Capture the cell that displays the provided text and extract its (X, Y) central coordinate. 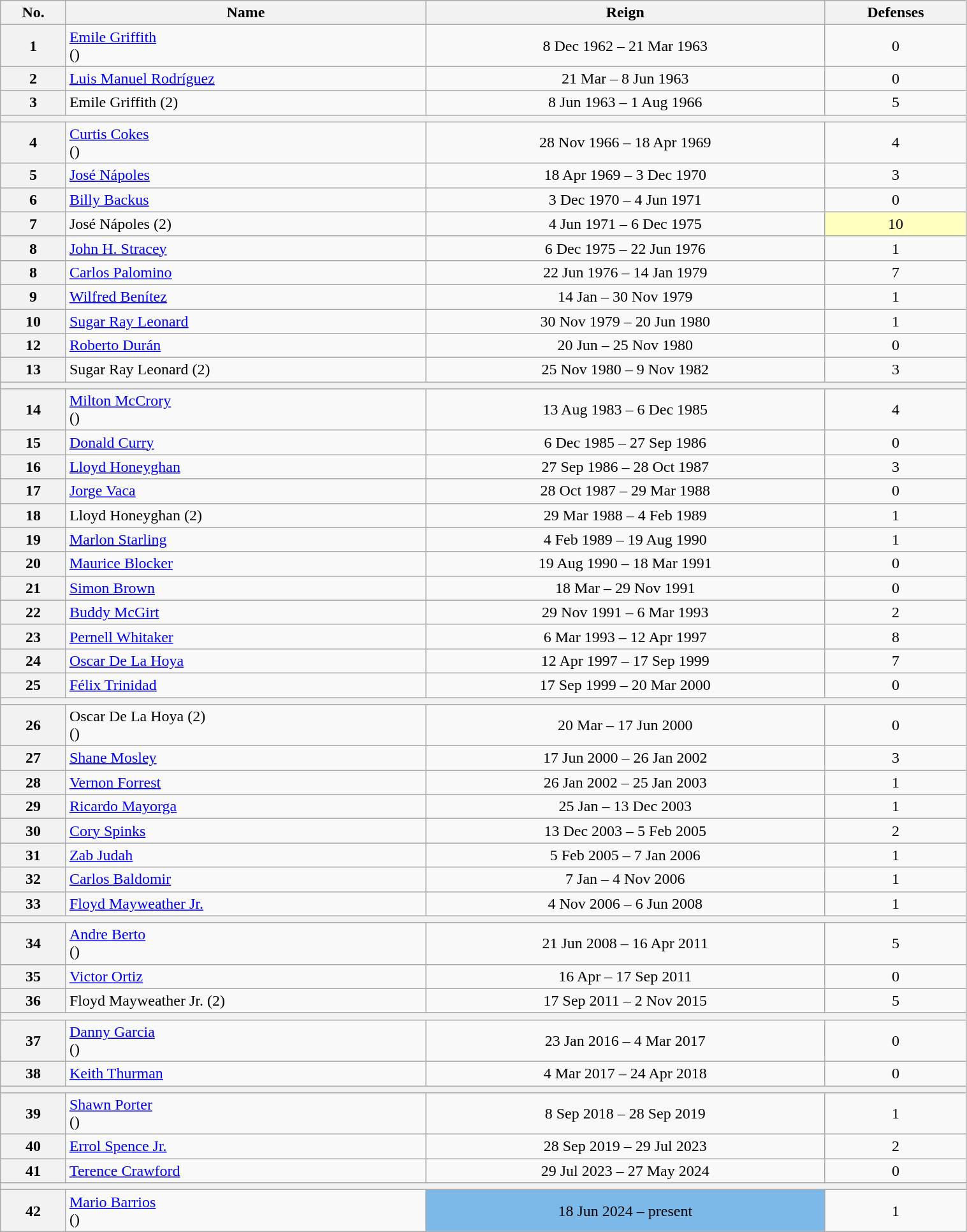
Félix Trinidad (245, 685)
14 (33, 409)
4 Feb 1989 – 19 Aug 1990 (625, 539)
23 Jan 2016 – 4 Mar 2017 (625, 1041)
Shane Mosley (245, 758)
25 Nov 1980 – 9 Nov 1982 (625, 370)
Reign (625, 13)
Maurice Blocker (245, 564)
Lloyd Honeyghan (245, 467)
30 Nov 1979 – 20 Jun 1980 (625, 321)
29 (33, 807)
Errol Spence Jr. (245, 1147)
6 (33, 200)
Marlon Starling (245, 539)
16 Apr – 17 Sep 2011 (625, 976)
Ricardo Mayorga (245, 807)
32 (33, 879)
Floyd Mayweather Jr. (245, 904)
36 (33, 1001)
16 (33, 467)
20 Jun – 25 Nov 1980 (625, 346)
39 (33, 1113)
13 Aug 1983 – 6 Dec 1985 (625, 409)
29 Nov 1991 – 6 Mar 1993 (625, 612)
No. (33, 13)
Roberto Durán (245, 346)
22 (33, 612)
12 Apr 1997 – 17 Sep 1999 (625, 661)
Lloyd Honeyghan (2) (245, 515)
20 Mar – 17 Jun 2000 (625, 726)
Buddy McGirt (245, 612)
18 Apr 1969 – 3 Dec 1970 (625, 175)
28 (33, 782)
37 (33, 1041)
38 (33, 1073)
21 Mar – 8 Jun 1963 (625, 78)
Sugar Ray Leonard (2) (245, 370)
Carlos Palomino (245, 272)
6 Dec 1985 – 27 Sep 1986 (625, 443)
Oscar De La Hoya (245, 661)
Pernell Whitaker (245, 636)
35 (33, 976)
Simon Brown (245, 588)
15 (33, 443)
Zab Judah (245, 855)
Milton McCrory() (245, 409)
41 (33, 1171)
22 Jun 1976 – 14 Jan 1979 (625, 272)
25 Jan – 13 Dec 2003 (625, 807)
29 Mar 1988 – 4 Feb 1989 (625, 515)
8 Sep 2018 – 28 Sep 2019 (625, 1113)
Andre Berto() (245, 944)
19 (33, 539)
27 (33, 758)
40 (33, 1147)
Keith Thurman (245, 1073)
21 Jun 2008 – 16 Apr 2011 (625, 944)
18 Mar – 29 Nov 1991 (625, 588)
17 Sep 2011 – 2 Nov 2015 (625, 1001)
26 Jan 2002 – 25 Jan 2003 (625, 782)
19 Aug 1990 – 18 Mar 1991 (625, 564)
14 Jan – 30 Nov 1979 (625, 297)
Donald Curry (245, 443)
13 Dec 2003 – 5 Feb 2005 (625, 831)
Sugar Ray Leonard (245, 321)
28 Nov 1966 – 18 Apr 1969 (625, 143)
Floyd Mayweather Jr. (2) (245, 1001)
Mario Barrios() (245, 1210)
28 Oct 1987 – 29 Mar 1988 (625, 491)
3 Dec 1970 – 4 Jun 1971 (625, 200)
Vernon Forrest (245, 782)
Victor Ortiz (245, 976)
José Nápoles (2) (245, 224)
25 (33, 685)
13 (33, 370)
4 Jun 1971 – 6 Dec 1975 (625, 224)
8 Jun 1963 – 1 Aug 1966 (625, 103)
Danny Garcia() (245, 1041)
6 Dec 1975 – 22 Jun 1976 (625, 248)
4 Mar 2017 – 24 Apr 2018 (625, 1073)
21 (33, 588)
7 Jan – 4 Nov 2006 (625, 879)
Terence Crawford (245, 1171)
26 (33, 726)
17 Sep 1999 – 20 Mar 2000 (625, 685)
24 (33, 661)
Curtis Cokes() (245, 143)
John H. Stracey (245, 248)
Name (245, 13)
34 (33, 944)
8 Dec 1962 – 21 Mar 1963 (625, 46)
23 (33, 636)
17 Jun 2000 – 26 Jan 2002 (625, 758)
Wilfred Benítez (245, 297)
Defenses (896, 13)
4 Nov 2006 – 6 Jun 2008 (625, 904)
33 (33, 904)
Jorge Vaca (245, 491)
Billy Backus (245, 200)
29 Jul 2023 – 27 May 2024 (625, 1171)
20 (33, 564)
Carlos Baldomir (245, 879)
Cory Spinks (245, 831)
27 Sep 1986 – 28 Oct 1987 (625, 467)
9 (33, 297)
17 (33, 491)
18 Jun 2024 – present (625, 1210)
Oscar De La Hoya (2)() (245, 726)
José Nápoles (245, 175)
28 Sep 2019 – 29 Jul 2023 (625, 1147)
Luis Manuel Rodríguez (245, 78)
30 (33, 831)
5 Feb 2005 – 7 Jan 2006 (625, 855)
42 (33, 1210)
Shawn Porter() (245, 1113)
31 (33, 855)
12 (33, 346)
6 Mar 1993 – 12 Apr 1997 (625, 636)
18 (33, 515)
Emile Griffith() (245, 46)
Emile Griffith (2) (245, 103)
